Scan for the cell matching the given text and deliver its [x, y] coordinate at center. 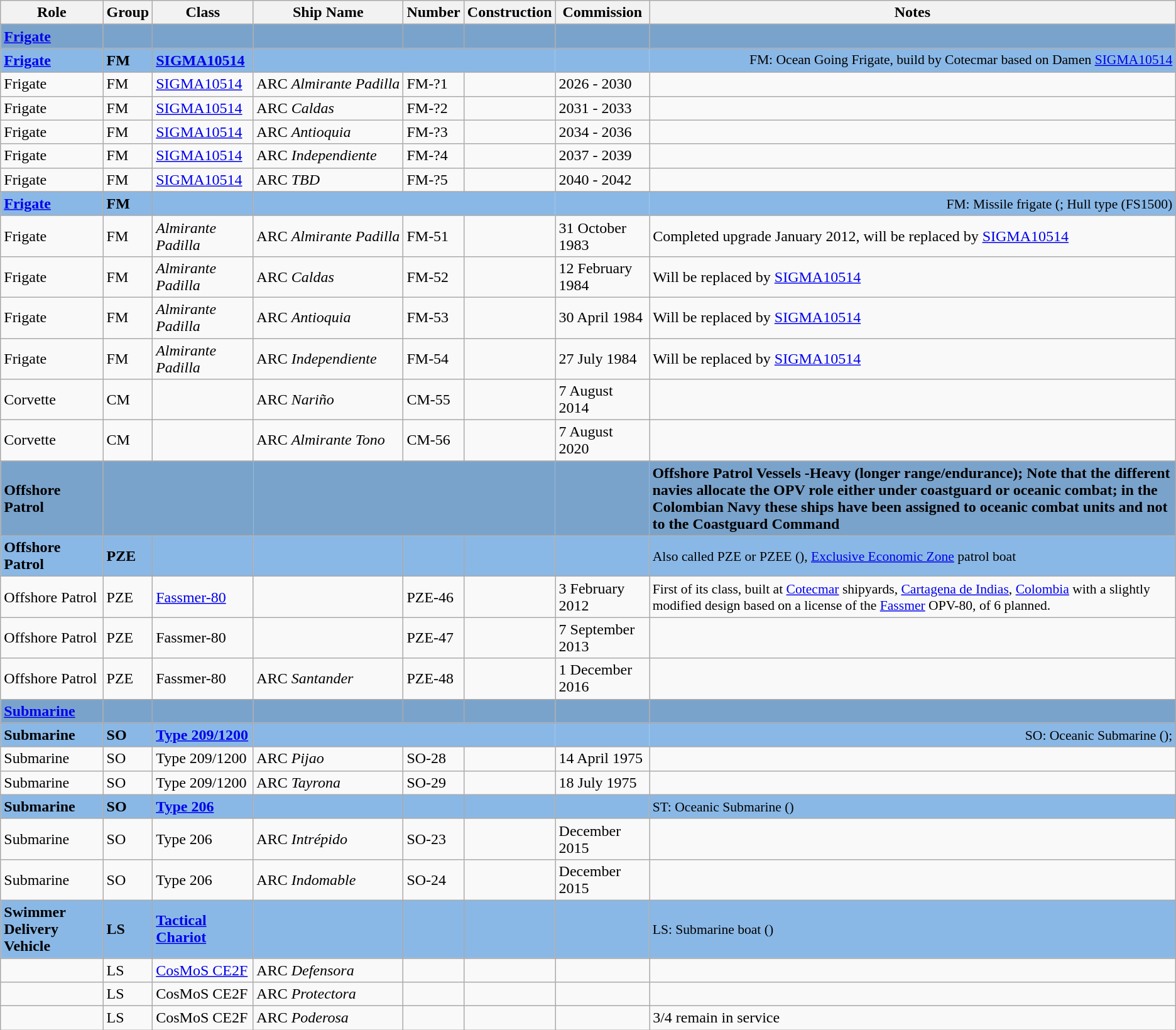
Notes [913, 13]
ARC TBD [328, 180]
LS: Submarine boat () [913, 929]
Number [433, 13]
FM-?1 [433, 84]
2034 - 2036 [602, 132]
12 February 1984 [602, 276]
3/4 remain in service [913, 1018]
Group [128, 13]
Class [203, 13]
SO-28 [433, 759]
FM-54 [433, 358]
2026 - 2030 [602, 84]
3 February 2012 [602, 597]
FM-?4 [433, 156]
CM-56 [433, 441]
14 April 1975 [602, 759]
FM-?5 [433, 180]
FM-53 [433, 318]
Also called PZE or PZEE (), Exclusive Economic Zone patrol boat [913, 556]
27 July 1984 [602, 358]
ARC Intrépido [328, 839]
ARC Indomable [328, 879]
SO-29 [433, 783]
18 July 1975 [602, 783]
FM: Missile frigate (; Hull type (FS1500) [913, 203]
ARC Almirante Tono [328, 441]
2040 - 2042 [602, 180]
ST: Oceanic Submarine () [913, 806]
CM-55 [433, 399]
SO: Oceanic Submarine (); [913, 735]
FM-51 [433, 236]
PZE-47 [433, 638]
PZE-46 [433, 597]
7 September 2013 [602, 638]
SO-24 [433, 879]
FM-?3 [433, 132]
7 August 2014 [602, 399]
7 August 2020 [602, 441]
ARC Pijao [328, 759]
FM-?2 [433, 108]
Ship Name [328, 13]
ARC Protectora [328, 994]
FM-52 [433, 276]
2037 - 2039 [602, 156]
1 December 2016 [602, 678]
ARC Defensora [328, 970]
ARC Santander [328, 678]
2031 - 2033 [602, 108]
ARC Poderosa [328, 1018]
FM: Ocean Going Frigate, build by Cotecmar based on Damen SIGMA10514 [913, 60]
ARC Nariño [328, 399]
Role [52, 13]
Swimmer Delivery Vehicle [52, 929]
Construction [509, 13]
ARC Tayrona [328, 783]
Commission [602, 13]
31 October 1983 [602, 236]
30 April 1984 [602, 318]
Tactical Chariot [203, 929]
Completed upgrade January 2012, will be replaced by SIGMA10514 [913, 236]
PZE-48 [433, 678]
SO-23 [433, 839]
